For the text-containing cell, return its midpoint in (x, y) coordinate format. 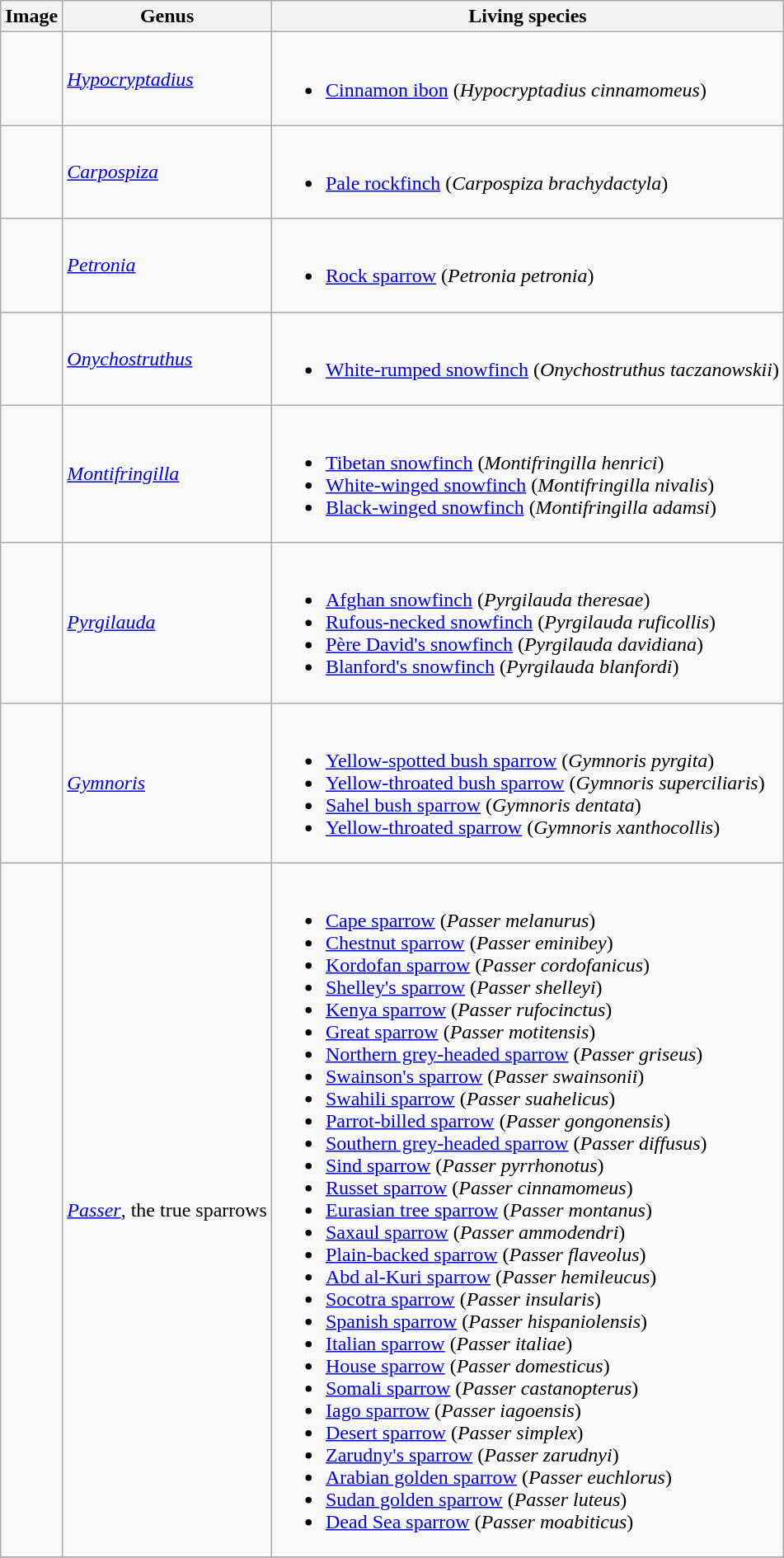
Pale rockfinch (Carpospiza brachydactyla) (528, 172)
Cinnamon ibon (Hypocryptadius cinnamomeus) (528, 79)
White-rumped snowfinch (Onychostruthus taczanowskii) (528, 358)
Tibetan snowfinch (Montifringilla henrici)White-winged snowfinch (Montifringilla nivalis)Black-winged snowfinch (Montifringilla adamsi) (528, 473)
Montifringilla (167, 473)
Passer, the true sparrows (167, 1210)
Living species (528, 16)
Carpospiza (167, 172)
Genus (167, 16)
Hypocryptadius (167, 79)
Gymnoris (167, 783)
Onychostruthus (167, 358)
Petronia (167, 266)
Pyrgilauda (167, 623)
Image (31, 16)
Rock sparrow (Petronia petronia) (528, 266)
